Find where the given text appears and provide that cell's center as [X, Y] coordinate. 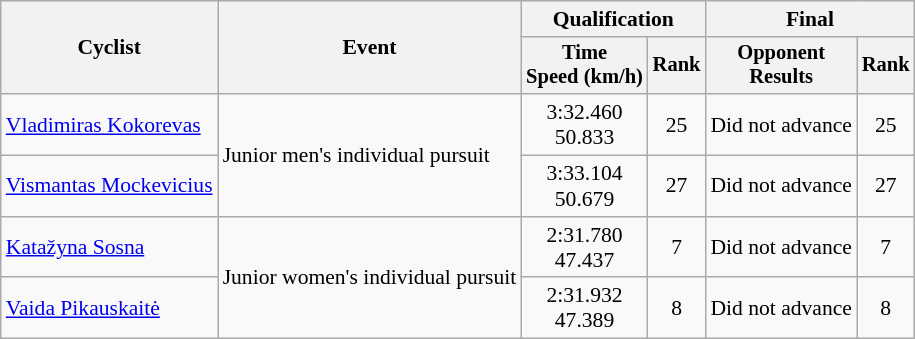
Event [370, 48]
Final [810, 19]
Junior men's individual pursuit [370, 155]
OpponentResults [781, 66]
3:33.10450.679 [584, 186]
2:31.78047.437 [584, 248]
Vismantas Mockevicius [110, 186]
Junior women's individual pursuit [370, 278]
2:31.93247.389 [584, 308]
Qualification [613, 19]
Vaida Pikauskaitė [110, 308]
Vladimiras Kokorevas [110, 124]
Cyclist [110, 48]
3:32.46050.833 [584, 124]
Katažyna Sosna [110, 248]
TimeSpeed (km/h) [584, 66]
